Determine the [x, y] coordinate at the center of the cell enclosing the given text.  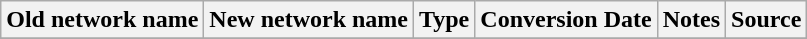
Old network name [102, 20]
Source [766, 20]
New network name [309, 20]
Conversion Date [566, 20]
Type [444, 20]
Notes [691, 20]
